Output the (x, y) coordinate of the center of the cell containing the given text.  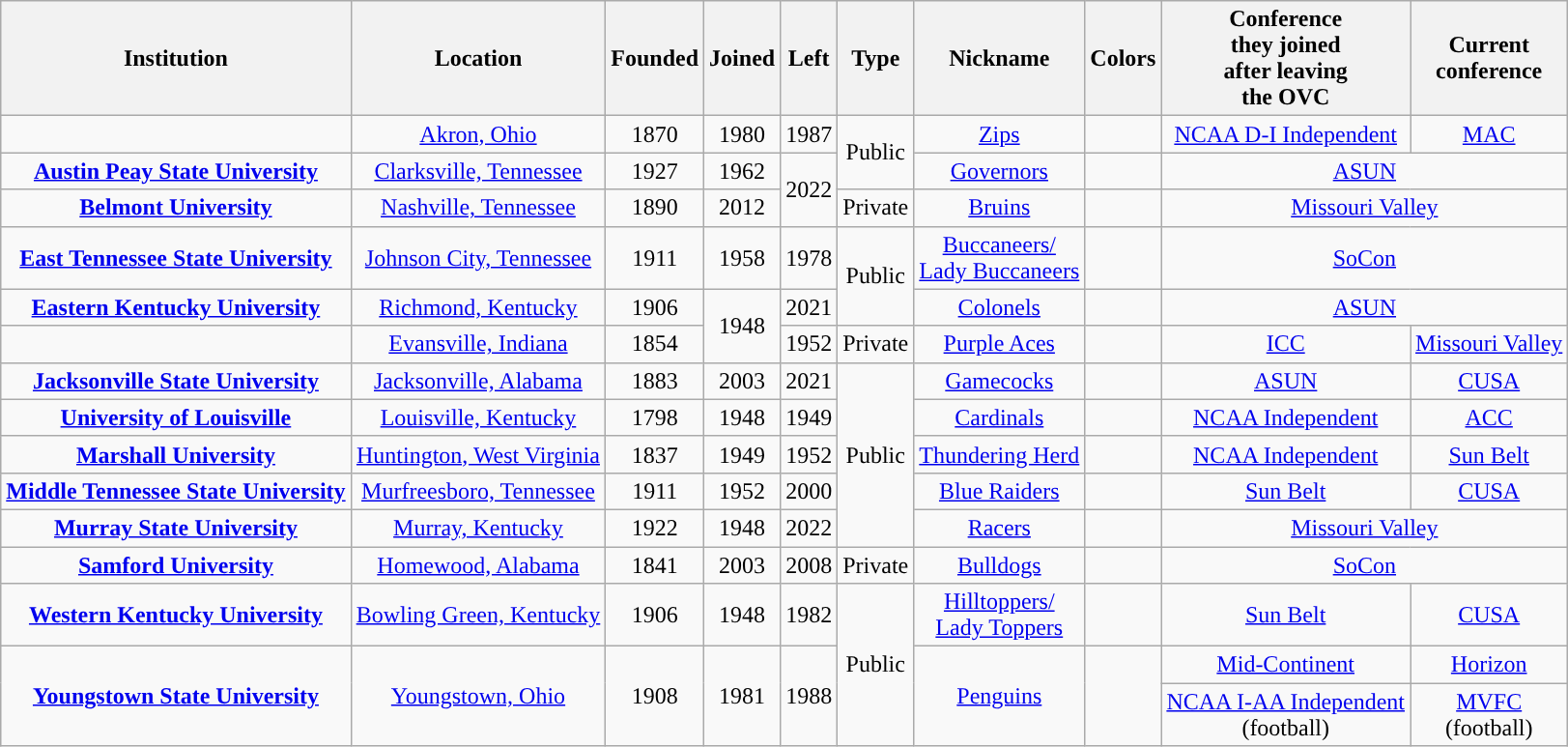
2000 (810, 491)
Louisville, Kentucky (478, 417)
Horizon (1490, 665)
Evansville, Indiana (478, 344)
MVFC(football) (1490, 715)
1982 (810, 615)
Jacksonville, Alabama (478, 381)
2012 (742, 208)
1841 (655, 565)
Founded (655, 58)
Buccaneers/Lady Buccaneers (999, 257)
East Tennessee State University (176, 257)
Austin Peay State University (176, 171)
Middle Tennessee State University (176, 491)
Location (478, 58)
1870 (655, 134)
Bruins (999, 208)
1978 (810, 257)
1981 (742, 696)
Racers (999, 528)
Conferencethey joinedafter leavingthe OVC (1286, 58)
1890 (655, 208)
Purple Aces (999, 344)
ACC (1490, 417)
Institution (176, 58)
Mid-Continent (1286, 665)
MAC (1490, 134)
Bowling Green, Kentucky (478, 615)
1837 (655, 454)
Colors (1123, 58)
NCAA I-AA Independent(football) (1286, 715)
Homewood, Alabama (478, 565)
Johnson City, Tennessee (478, 257)
Marshall University (176, 454)
Murray, Kentucky (478, 528)
Gamecocks (999, 381)
Zips (999, 134)
Youngstown, Ohio (478, 696)
Joined (742, 58)
1987 (810, 134)
Jacksonville State University (176, 381)
Huntington, West Virginia (478, 454)
1958 (742, 257)
Murfreesboro, Tennessee (478, 491)
Eastern Kentucky University (176, 307)
1962 (742, 171)
NCAA D-I Independent (1286, 134)
Richmond, Kentucky (478, 307)
Cardinals (999, 417)
Belmont University (176, 208)
Western Kentucky University (176, 615)
1854 (655, 344)
Nashville, Tennessee (478, 208)
Type (875, 58)
Thundering Herd (999, 454)
Colonels (999, 307)
Akron, Ohio (478, 134)
Hilltoppers/Lady Toppers (999, 615)
Governors (999, 171)
1988 (810, 696)
Nickname (999, 58)
Blue Raiders (999, 491)
Clarksville, Tennessee (478, 171)
1798 (655, 417)
Penguins (999, 696)
Bulldogs (999, 565)
Currentconference (1490, 58)
Youngstown State University (176, 696)
1883 (655, 381)
1908 (655, 696)
ICC (1286, 344)
Murray State University (176, 528)
Samford University (176, 565)
1922 (655, 528)
1980 (742, 134)
2008 (810, 565)
University of Louisville (176, 417)
Left (810, 58)
1927 (655, 171)
